Detect which cell encompasses the target text, then output its [x, y] center coordinate. 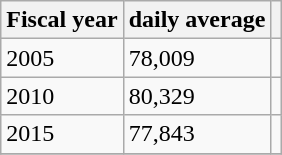
Fiscal year [62, 20]
77,843 [197, 134]
daily average [197, 20]
2015 [62, 134]
80,329 [197, 96]
78,009 [197, 58]
2010 [62, 96]
2005 [62, 58]
